Return the (x, y) coordinate for the center point of the cell that contains the specified text.  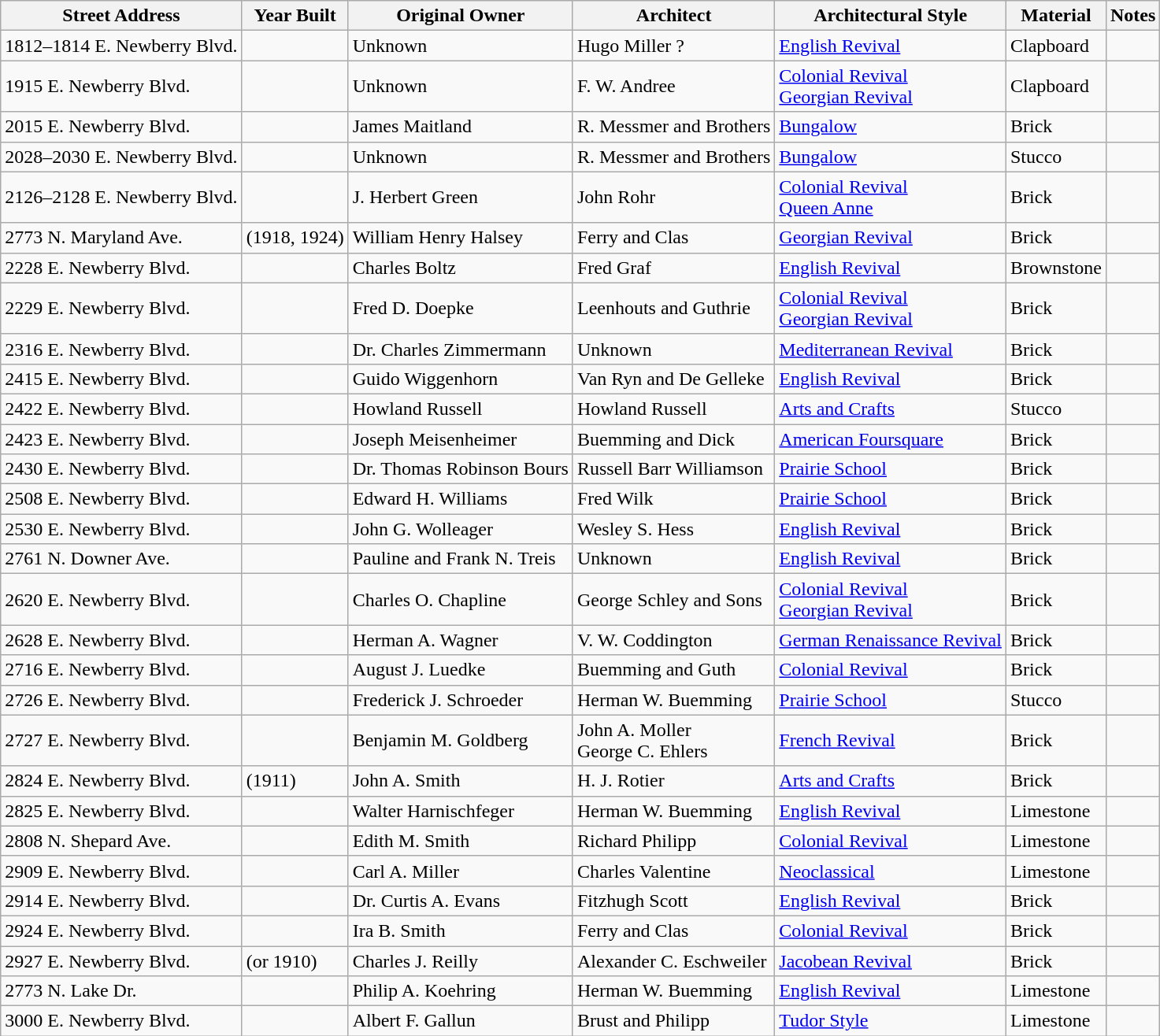
2423 E. Newberry Blvd. (121, 438)
Herman A. Wagner (460, 640)
3000 E. Newberry Blvd. (121, 1021)
Hugo Miller ? (673, 46)
Frederick J. Schroeder (460, 700)
2422 E. Newberry Blvd. (121, 409)
Brownstone (1055, 268)
Edith M. Smith (460, 841)
2773 N. Lake Dr. (121, 991)
Van Ryn and De Gelleke (673, 379)
2530 E. Newberry Blvd. (121, 529)
2508 E. Newberry Blvd. (121, 499)
John G. Wolleager (460, 529)
Charles Valentine (673, 871)
J. Herbert Green (460, 197)
2228 E. Newberry Blvd. (121, 268)
John Rohr (673, 197)
1915 E. Newberry Blvd. (121, 87)
2415 E. Newberry Blvd. (121, 379)
2229 E. Newberry Blvd. (121, 309)
Colonial RevivalQueen Anne (891, 197)
James Maitland (460, 127)
Tudor Style (891, 1021)
Richard Philipp (673, 841)
Leenhouts and Guthrie (673, 309)
2825 E. Newberry Blvd. (121, 811)
2808 N. Shepard Ave. (121, 841)
Street Address (121, 16)
John A. MollerGeorge C. Ehlers (673, 740)
Architectural Style (891, 16)
(1918, 1924) (295, 238)
August J. Luedke (460, 670)
2924 E. Newberry Blvd. (121, 931)
2824 E. Newberry Blvd. (121, 781)
Guido Wiggenhorn (460, 379)
Georgian Revival (891, 238)
Edward H. Williams (460, 499)
Brust and Philipp (673, 1021)
2628 E. Newberry Blvd. (121, 640)
Wesley S. Hess (673, 529)
2015 E. Newberry Blvd. (121, 127)
(1911) (295, 781)
2430 E. Newberry Blvd. (121, 469)
Joseph Meisenheimer (460, 438)
1812–1814 E. Newberry Blvd. (121, 46)
2914 E. Newberry Blvd. (121, 901)
Ira B. Smith (460, 931)
Material (1055, 16)
2028–2030 E. Newberry Blvd. (121, 157)
Dr. Curtis A. Evans (460, 901)
2761 N. Downer Ave. (121, 559)
2126–2128 E. Newberry Blvd. (121, 197)
Mediterranean Revival (891, 349)
Notes (1132, 16)
Fred Wilk (673, 499)
H. J. Rotier (673, 781)
V. W. Coddington (673, 640)
Charles O. Chapline (460, 600)
French Revival (891, 740)
Walter Harnischfeger (460, 811)
2316 E. Newberry Blvd. (121, 349)
Carl A. Miller (460, 871)
Fred Graf (673, 268)
Fitzhugh Scott (673, 901)
Jacobean Revival (891, 961)
Buemming and Dick (673, 438)
George Schley and Sons (673, 600)
Dr. Charles Zimmermann (460, 349)
Charles Boltz (460, 268)
2773 N. Maryland Ave. (121, 238)
Philip A. Koehring (460, 991)
2716 E. Newberry Blvd. (121, 670)
Fred D. Doepke (460, 309)
William Henry Halsey (460, 238)
2927 E. Newberry Blvd. (121, 961)
F. W. Andree (673, 87)
Pauline and Frank N. Treis (460, 559)
German Renaissance Revival (891, 640)
Original Owner (460, 16)
American Foursquare (891, 438)
(or 1910) (295, 961)
2726 E. Newberry Blvd. (121, 700)
Russell Barr Williamson (673, 469)
Benjamin M. Goldberg (460, 740)
2620 E. Newberry Blvd. (121, 600)
John A. Smith (460, 781)
2727 E. Newberry Blvd. (121, 740)
Architect (673, 16)
Alexander C. Eschweiler (673, 961)
Albert F. Gallun (460, 1021)
Dr. Thomas Robinson Bours (460, 469)
Buemming and Guth (673, 670)
Neoclassical (891, 871)
Year Built (295, 16)
2909 E. Newberry Blvd. (121, 871)
Charles J. Reilly (460, 961)
